Locate the cell with the specified text and output its [X, Y] center coordinate. 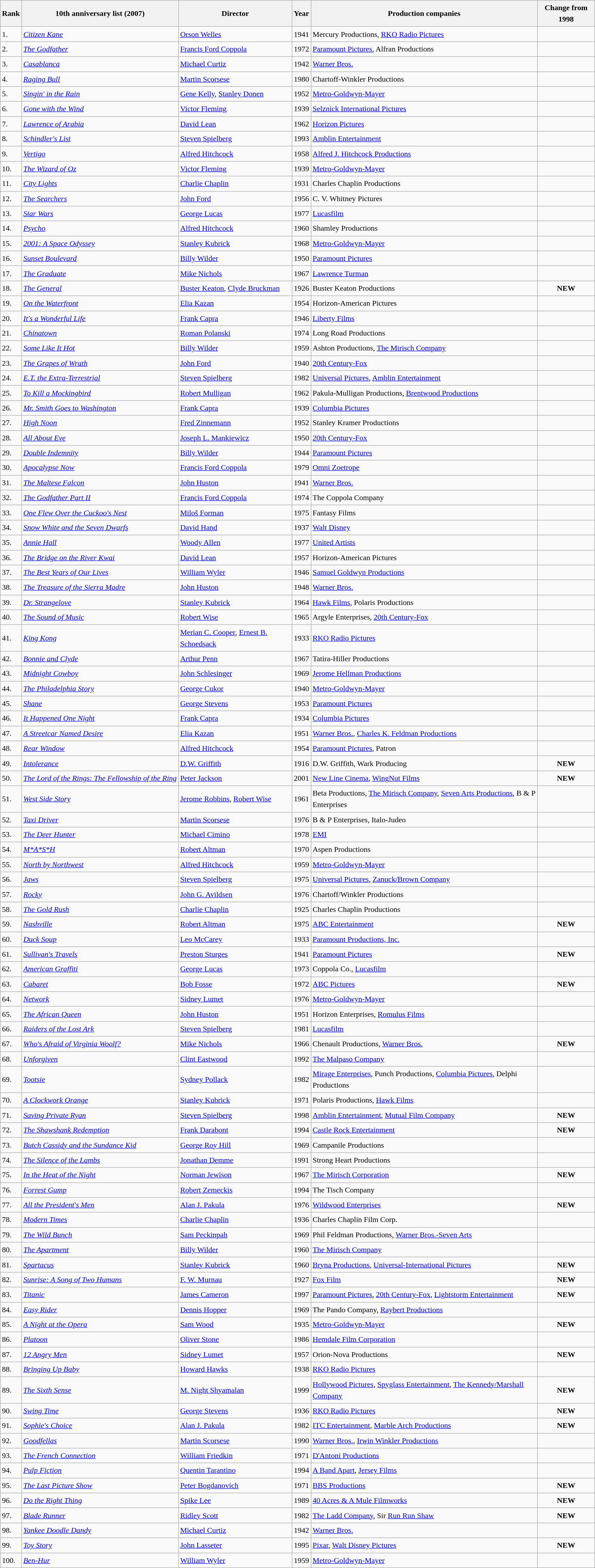
71. [11, 1115]
Year [301, 13]
Snow White and the Seven Dwarfs [100, 527]
1992 [301, 1059]
Paramount Pictures, Patron [424, 749]
62. [11, 969]
The Sixth Sense [100, 1390]
30. [11, 468]
All About Eve [100, 438]
Easy Rider [100, 1310]
Oliver Stone [235, 1340]
37. [11, 573]
Psycho [100, 229]
B & P Enterprises, Italo-Judeo [424, 820]
10th anniversary list (2007) [100, 13]
The Lord of the Rings: The Fellowship of the Ring [100, 778]
ABC Pictures [424, 984]
Production companies [424, 13]
15. [11, 243]
Universal Pictures, Zanuck/Brown Company [424, 879]
Fred Zinnemann [235, 423]
Strong Heart Productions [424, 1160]
A Band Apart, Jersey Films [424, 1470]
97. [11, 1516]
Spartacus [100, 1265]
Sam Wood [235, 1324]
87. [11, 1354]
12. [11, 199]
40. [11, 617]
44. [11, 689]
The Coppola Company [424, 498]
The Pando Company, Raybert Productions [424, 1310]
David Hand [235, 527]
1965 [301, 617]
The Last Picture Show [100, 1486]
One Flew Over the Cuckoo's Nest [100, 513]
Hawk Films, Polaris Productions [424, 602]
16. [11, 259]
Ben-Hur [100, 1560]
46. [11, 719]
The Ladd Company, Sir Run Run Shaw [424, 1516]
94. [11, 1470]
United Artists [424, 543]
The African Queen [100, 1014]
20. [11, 318]
1958 [301, 154]
Arthur Penn [235, 658]
2. [11, 49]
Paramount Pictures, Alfran Productions [424, 49]
8. [11, 139]
Selznick International Pictures [424, 109]
Dr. Strangelove [100, 602]
The Searchers [100, 199]
12 Angry Men [100, 1354]
It Happened One Night [100, 719]
Mercury Productions, RKO Radio Pictures [424, 34]
D.W. Griffith, Wark Producing [424, 763]
Taxi Driver [100, 820]
Charles Chaplin Film Corp. [424, 1220]
1937 [301, 527]
E.T. the Extra-Terrestrial [100, 378]
1998 [301, 1115]
The Graduate [100, 273]
47. [11, 733]
The Philadelphia Story [100, 689]
Sydney Pollack [235, 1080]
Hemdale Film Corporation [424, 1340]
Pakula-Mulligan Productions, Brentwood Productions [424, 393]
23. [11, 363]
Buster Keaton, Clyde Bruckman [235, 288]
41. [11, 638]
1926 [301, 288]
6. [11, 109]
Lawrence of Arabia [100, 124]
The Best Years of Our Lives [100, 573]
Spike Lee [235, 1500]
1964 [301, 602]
It's a Wonderful Life [100, 318]
Walt Disney [424, 527]
Orson Welles [235, 34]
Woody Allen [235, 543]
EMI [424, 834]
1916 [301, 763]
The Mirisch Corporation [424, 1175]
1953 [301, 703]
65. [11, 1014]
Citizen Kane [100, 34]
79. [11, 1235]
Some Like It Hot [100, 348]
Howard Hawks [235, 1369]
Gone with the Wind [100, 109]
1970 [301, 850]
Annie Hall [100, 543]
Toy Story [100, 1545]
On the Waterfront [100, 303]
Jaws [100, 879]
To Kill a Mockingbird [100, 393]
Chartoff-Winkler Productions [424, 79]
The General [100, 288]
Bringing Up Baby [100, 1369]
Dennis Hopper [235, 1310]
Unforgiven [100, 1059]
Norman Jewison [235, 1175]
3. [11, 64]
Change from 1998 [566, 13]
1934 [301, 719]
Director [235, 13]
10. [11, 168]
55. [11, 864]
Sophie's Choice [100, 1425]
1938 [301, 1369]
57. [11, 894]
1990 [301, 1441]
Fox Film [424, 1280]
John G. Avildsen [235, 894]
77. [11, 1205]
42. [11, 658]
Preston Sturges [235, 954]
Pixar, Walt Disney Pictures [424, 1545]
54. [11, 850]
Schindler's List [100, 139]
Amblin Entertainment [424, 139]
Bryna Productions, Universal-International Pictures [424, 1265]
1948 [301, 587]
Midnight Cowboy [100, 674]
48. [11, 749]
Star Wars [100, 214]
75. [11, 1175]
80. [11, 1250]
Shane [100, 703]
88. [11, 1369]
50. [11, 778]
1925 [301, 909]
The Tisch Company [424, 1190]
Yankee Doodle Dandy [100, 1530]
BBS Productions [424, 1486]
Polaris Productions, Hawk Films [424, 1100]
The Grapes of Wrath [100, 363]
85. [11, 1324]
Michael Cimino [235, 834]
1927 [301, 1280]
51. [11, 799]
Sullivan's Travels [100, 954]
Horizon Enterprises, Romulus Films [424, 1014]
98. [11, 1530]
Samuel Goldwyn Productions [424, 573]
1966 [301, 1044]
53. [11, 834]
Titanic [100, 1294]
1989 [301, 1500]
91. [11, 1425]
Butch Cassidy and the Sundance Kid [100, 1145]
64. [11, 999]
Campanile Productions [424, 1145]
Swing Time [100, 1411]
92. [11, 1441]
Duck Soup [100, 939]
24. [11, 378]
58. [11, 909]
Robert Wise [235, 617]
West Side Story [100, 799]
89. [11, 1390]
9. [11, 154]
John Schlesinger [235, 674]
The Bridge on the River Kwai [100, 557]
1961 [301, 799]
A Clockwork Orange [100, 1100]
King Kong [100, 638]
The Godfather Part II [100, 498]
1986 [301, 1340]
Clint Eastwood [235, 1059]
American Graffiti [100, 969]
Peter Bogdanovich [235, 1486]
The Gold Rush [100, 909]
76. [11, 1190]
1993 [301, 139]
Forrest Gump [100, 1190]
Raiders of the Lost Ark [100, 1029]
Paramount Pictures, 20th Century-Fox, Lightstorm Entertainment [424, 1294]
68. [11, 1059]
83. [11, 1294]
All the President's Men [100, 1205]
John Lasseter [235, 1545]
New Line Cinema, WingNut Films [424, 778]
North by Northwest [100, 864]
84. [11, 1310]
Chenault Productions, Warner Bros. [424, 1044]
1980 [301, 79]
Chinatown [100, 333]
Blade Runner [100, 1516]
Saving Private Ryan [100, 1115]
The Silence of the Lambs [100, 1160]
2001: A Space Odyssey [100, 243]
1956 [301, 199]
96. [11, 1500]
7. [11, 124]
2001 [301, 778]
Leo McCarey [235, 939]
72. [11, 1130]
Wildwood Enterprises [424, 1205]
Robert Mulligan [235, 393]
5. [11, 94]
32. [11, 498]
95. [11, 1486]
The Malpaso Company [424, 1059]
Bob Fosse [235, 984]
Coppola Co., Lucasfilm [424, 969]
33. [11, 513]
Ashton Productions, The Mirisch Company [424, 348]
George Cukor [235, 689]
13. [11, 214]
A Streetcar Named Desire [100, 733]
Quentin Tarantino [235, 1470]
William Friedkin [235, 1456]
The Treasure of the Sierra Madre [100, 587]
D'Antoni Productions [424, 1456]
Buster Keaton Productions [424, 288]
36. [11, 557]
Sunset Boulevard [100, 259]
52. [11, 820]
69. [11, 1080]
61. [11, 954]
39. [11, 602]
Paramount Productions, Inc. [424, 939]
18. [11, 288]
67. [11, 1044]
Liberty Films [424, 318]
Nashville [100, 924]
Argyle Enterprises, 20th Century-Fox [424, 617]
1944 [301, 453]
Warner Bros., Irwin Winkler Productions [424, 1441]
Orion-Nova Productions [424, 1354]
D.W. Griffith [235, 763]
29. [11, 453]
Castle Rock Entertainment [424, 1130]
Horizon Pictures [424, 124]
100. [11, 1560]
31. [11, 483]
Pulp Fiction [100, 1470]
93. [11, 1456]
1999 [301, 1390]
M*A*S*H [100, 850]
Merian C. Cooper, Ernest B. Schoedsack [235, 638]
17. [11, 273]
14. [11, 229]
78. [11, 1220]
90. [11, 1411]
George Roy Hill [235, 1145]
1978 [301, 834]
The Apartment [100, 1250]
1979 [301, 468]
43. [11, 674]
28. [11, 438]
Intolerance [100, 763]
City Lights [100, 184]
ITC Entertainment, Marble Arch Productions [424, 1425]
1935 [301, 1324]
35. [11, 543]
Cabaret [100, 984]
The Wild Bunch [100, 1235]
Hollywood Pictures, Spyglass Entertainment, The Kennedy/Marshall Company [424, 1390]
70. [11, 1100]
19. [11, 303]
A Night at the Opera [100, 1324]
Jerome Hellman Productions [424, 674]
1981 [301, 1029]
Network [100, 999]
Peter Jackson [235, 778]
The Deer Hunter [100, 834]
Rear Window [100, 749]
The Wizard of Oz [100, 168]
Double Indemnity [100, 453]
11. [11, 184]
Platoon [100, 1340]
Lawrence Turman [424, 273]
Universal Pictures, Amblin Entertainment [424, 378]
The Godfather [100, 49]
Singin' in the Rain [100, 94]
1931 [301, 184]
1997 [301, 1294]
Phil Feldman Productions, Warner Bros.-Seven Arts [424, 1235]
Joseph L. Mankiewicz [235, 438]
Alfred J. Hitchcock Productions [424, 154]
Jonathan Demme [235, 1160]
Stanley Kramer Productions [424, 423]
Sam Peckinpah [235, 1235]
In the Heat of the Night [100, 1175]
56. [11, 879]
The French Connection [100, 1456]
81. [11, 1265]
34. [11, 527]
Casablanca [100, 64]
Tootsie [100, 1080]
63. [11, 984]
60. [11, 939]
Fantasy Films [424, 513]
Rocky [100, 894]
1991 [301, 1160]
The Maltese Falcon [100, 483]
The Sound of Music [100, 617]
Raging Bull [100, 79]
22. [11, 348]
40 Acres & A Mule Filmworks [424, 1500]
Frank Darabont [235, 1130]
Do the Right Thing [100, 1500]
C. V. Whitney Pictures [424, 199]
Amblin Entertainment, Mutual Film Company [424, 1115]
1. [11, 34]
86. [11, 1340]
Robert Zemeckis [235, 1190]
21. [11, 333]
38. [11, 587]
Roman Polanski [235, 333]
82. [11, 1280]
49. [11, 763]
M. Night Shyamalan [235, 1390]
66. [11, 1029]
Bonnie and Clyde [100, 658]
73. [11, 1145]
High Noon [100, 423]
Who's Afraid of Virginia Woolf? [100, 1044]
F. W. Murnau [235, 1280]
Rank [11, 13]
Warner Bros., Charles K. Feldman Productions [424, 733]
Sunrise: A Song of Two Humans [100, 1280]
Tatira-Hiller Productions [424, 658]
Long Road Productions [424, 333]
Shamley Productions [424, 229]
Aspen Productions [424, 850]
4. [11, 79]
Modern Times [100, 1220]
74. [11, 1160]
Mirage Enterprises, Punch Productions, Columbia Pictures, Delphi Productions [424, 1080]
Beta Productions, The Mirisch Company, Seven Arts Productions, B & P Enterprises [424, 799]
Jerome Robbins, Robert Wise [235, 799]
Chartoff/Winkler Productions [424, 894]
1995 [301, 1545]
Goodfellas [100, 1441]
James Cameron [235, 1294]
Vertigo [100, 154]
ABC Entertainment [424, 924]
59. [11, 924]
The Mirisch Company [424, 1250]
27. [11, 423]
Apocalypse Now [100, 468]
99. [11, 1545]
25. [11, 393]
Ridley Scott [235, 1516]
1968 [301, 243]
Mr. Smith Goes to Washington [100, 408]
Miloš Forman [235, 513]
45. [11, 703]
Omni Zoetrope [424, 468]
1973 [301, 969]
26. [11, 408]
Gene Kelly, Stanley Donen [235, 94]
The Shawshank Redemption [100, 1130]
